Find where the given text appears and provide that cell's center as [x, y] coordinate. 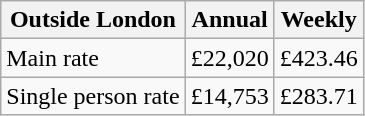
Annual [230, 20]
£22,020 [230, 58]
Weekly [318, 20]
£283.71 [318, 96]
Outside London [93, 20]
Single person rate [93, 96]
£14,753 [230, 96]
Main rate [93, 58]
£423.46 [318, 58]
